From the cell containing the given text, extract its center point as [x, y] coordinate. 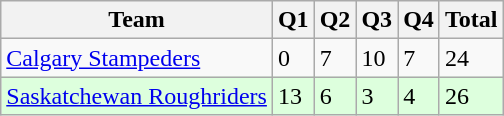
Calgary Stampeders [137, 58]
Q1 [293, 20]
Total [471, 20]
4 [419, 96]
26 [471, 96]
6 [335, 96]
13 [293, 96]
Saskatchewan Roughriders [137, 96]
10 [377, 58]
3 [377, 96]
Q4 [419, 20]
Team [137, 20]
24 [471, 58]
0 [293, 58]
Q3 [377, 20]
Q2 [335, 20]
